Capture the cell that displays the provided text and extract its [x, y] central coordinate. 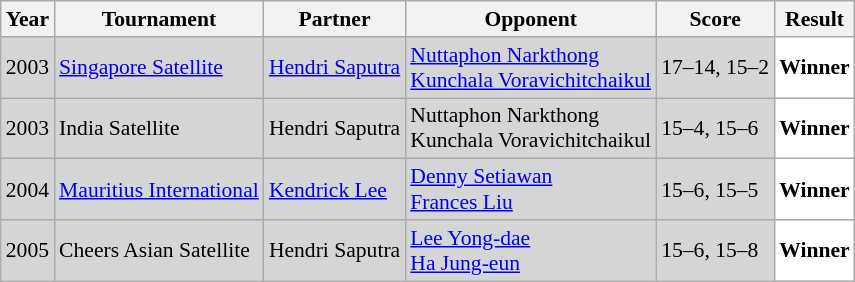
Kendrick Lee [334, 190]
Partner [334, 19]
Singapore Satellite [159, 68]
17–14, 15–2 [715, 68]
Denny Setiawan Frances Liu [530, 190]
India Satellite [159, 128]
2005 [28, 250]
Cheers Asian Satellite [159, 250]
15–6, 15–5 [715, 190]
Year [28, 19]
Mauritius International [159, 190]
Lee Yong-dae Ha Jung-eun [530, 250]
15–6, 15–8 [715, 250]
Result [814, 19]
Tournament [159, 19]
15–4, 15–6 [715, 128]
Score [715, 19]
Opponent [530, 19]
2004 [28, 190]
